For the text-containing cell, return its midpoint in [X, Y] coordinate format. 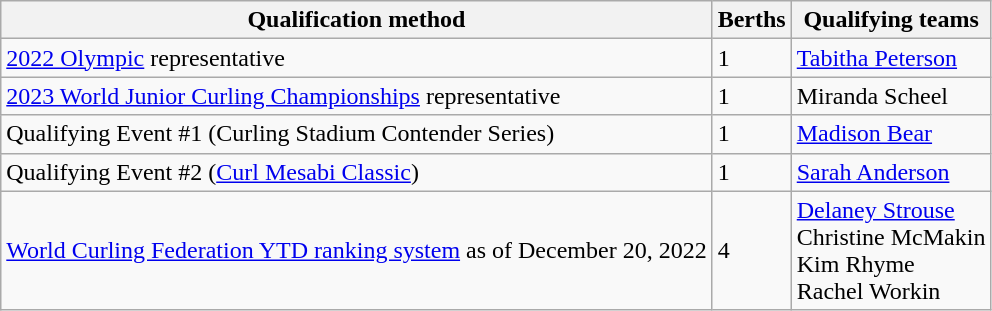
Miranda Scheel [891, 96]
Qualifying Event #1 (Curling Stadium Contender Series) [356, 134]
World Curling Federation YTD ranking system as of December 20, 2022 [356, 250]
2022 Olympic representative [356, 58]
4 [752, 250]
Berths [752, 20]
Madison Bear [891, 134]
Qualifying teams [891, 20]
Tabitha Peterson [891, 58]
Qualifying Event #2 (Curl Mesabi Classic) [356, 172]
Qualification method [356, 20]
Delaney Strouse Christine McMakin Kim Rhyme Rachel Workin [891, 250]
Sarah Anderson [891, 172]
2023 World Junior Curling Championships representative [356, 96]
